Return [X, Y] of the center of cell containing provided text 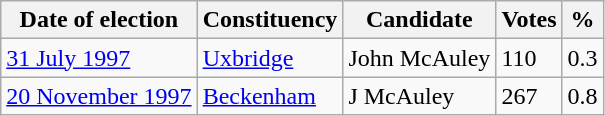
110 [529, 58]
John McAuley [420, 58]
J McAuley [420, 96]
Uxbridge [270, 58]
0.8 [582, 96]
31 July 1997 [99, 58]
Constituency [270, 20]
0.3 [582, 58]
Votes [529, 20]
% [582, 20]
Beckenham [270, 96]
Candidate [420, 20]
267 [529, 96]
Date of election [99, 20]
20 November 1997 [99, 96]
